Find where the given text appears and provide that cell's center as (X, Y) coordinate. 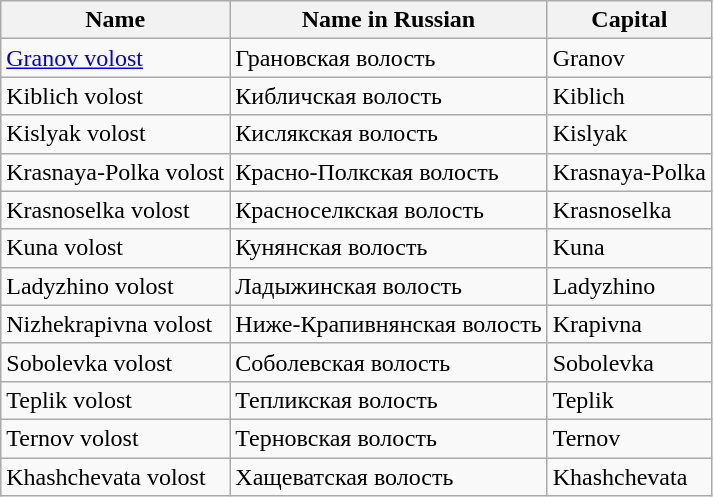
Соболевская волость (388, 362)
Sobolevka (629, 362)
Khashchevata volost (116, 477)
Ladyzhino (629, 286)
Тепликская волость (388, 400)
Krasnoselka volost (116, 210)
Kiblich volost (116, 96)
Krasnoselka (629, 210)
Ладыжинская волость (388, 286)
Kuna volost (116, 248)
Кислякская волость (388, 134)
Красноселкская волость (388, 210)
Name in Russian (388, 20)
Kuna (629, 248)
Krasnaya-Polka (629, 172)
Name (116, 20)
Ladyzhino volost (116, 286)
Granov volost (116, 58)
Krasnaya-Polka volost (116, 172)
Teplik volost (116, 400)
Терновская волость (388, 438)
Ternov (629, 438)
Granov (629, 58)
Kislyak volost (116, 134)
Krapivna (629, 324)
Khashchevata (629, 477)
Кунянская волость (388, 248)
Красно-Полкская волость (388, 172)
Хащеватская волость (388, 477)
Nizhekrapivna volost (116, 324)
Sobolevka volost (116, 362)
Teplik (629, 400)
Ниже-Крапивнянская волость (388, 324)
Capital (629, 20)
Грановская волость (388, 58)
Kiblich (629, 96)
Ternov volost (116, 438)
Кибличская волость (388, 96)
Kislyak (629, 134)
